From the cell containing the given text, extract its center point as [x, y] coordinate. 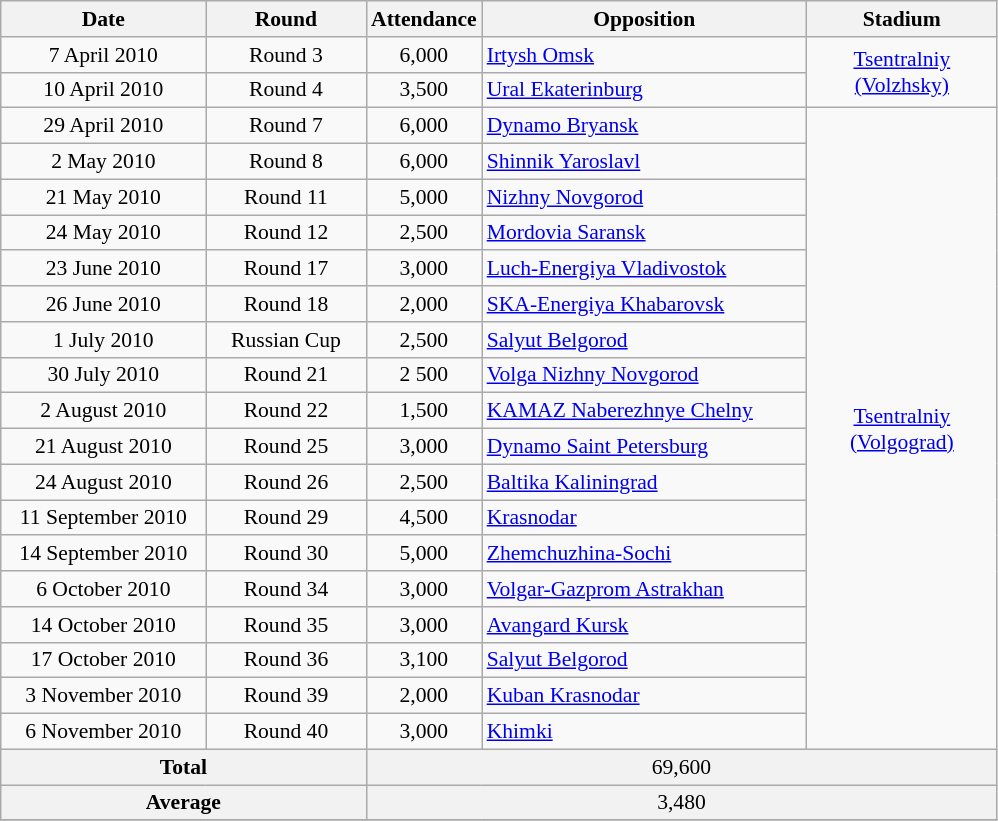
23 June 2010 [104, 269]
Ural Ekaterinburg [644, 90]
Volgar-Gazprom Astrakhan [644, 589]
Round 3 [286, 55]
24 August 2010 [104, 482]
Mordovia Saransk [644, 233]
14 September 2010 [104, 554]
Total [184, 767]
SKA-Energiya Khabarovsk [644, 304]
2 August 2010 [104, 411]
Round 18 [286, 304]
Avangard Kursk [644, 625]
Round 8 [286, 162]
Russian Cup [286, 340]
Volga Nizhny Novgorod [644, 375]
21 August 2010 [104, 447]
3,100 [424, 660]
69,600 [682, 767]
Round 34 [286, 589]
Nizhny Novgorod [644, 197]
7 April 2010 [104, 55]
Krasnodar [644, 518]
1 July 2010 [104, 340]
Round 36 [286, 660]
11 September 2010 [104, 518]
1,500 [424, 411]
Round 12 [286, 233]
Round 39 [286, 696]
3,500 [424, 90]
Opposition [644, 19]
Round 26 [286, 482]
Luch-Energiya Vladivostok [644, 269]
Average [184, 803]
Irtysh Omsk [644, 55]
26 June 2010 [104, 304]
10 April 2010 [104, 90]
Round 25 [286, 447]
Round 4 [286, 90]
Stadium [902, 19]
Zhemchuzhina-Sochi [644, 554]
2 500 [424, 375]
4,500 [424, 518]
Tsentralniy (Volgograd) [902, 428]
Round 7 [286, 126]
6 October 2010 [104, 589]
24 May 2010 [104, 233]
3 November 2010 [104, 696]
Shinnik Yaroslavl [644, 162]
Round 21 [286, 375]
Round 22 [286, 411]
Dynamo Bryansk [644, 126]
6 November 2010 [104, 732]
14 October 2010 [104, 625]
Attendance [424, 19]
Round 17 [286, 269]
Tsentralniy (Volzhsky) [902, 72]
17 October 2010 [104, 660]
3,480 [682, 803]
Kuban Krasnodar [644, 696]
KAMAZ Naberezhnye Chelny [644, 411]
30 July 2010 [104, 375]
Dynamo Saint Petersburg [644, 447]
29 April 2010 [104, 126]
2 May 2010 [104, 162]
Round 30 [286, 554]
Round 29 [286, 518]
Date [104, 19]
21 May 2010 [104, 197]
Round 35 [286, 625]
Khimki [644, 732]
Baltika Kaliningrad [644, 482]
Round 11 [286, 197]
Round [286, 19]
Round 40 [286, 732]
